Output the [x, y] coordinate of the center of the cell containing the given text.  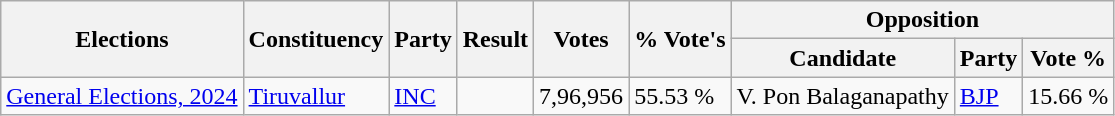
General Elections, 2024 [122, 96]
BJP [988, 96]
% Vote's [680, 39]
Elections [122, 39]
7,96,956 [582, 96]
Vote % [1068, 58]
55.53 % [680, 96]
Candidate [842, 58]
V. Pon Balaganapathy [842, 96]
INC [423, 96]
15.66 % [1068, 96]
Result [495, 39]
Opposition [922, 20]
Constituency [316, 39]
Votes [582, 39]
Tiruvallur [316, 96]
